Scan for the cell matching the given text and deliver its (X, Y) coordinate at center. 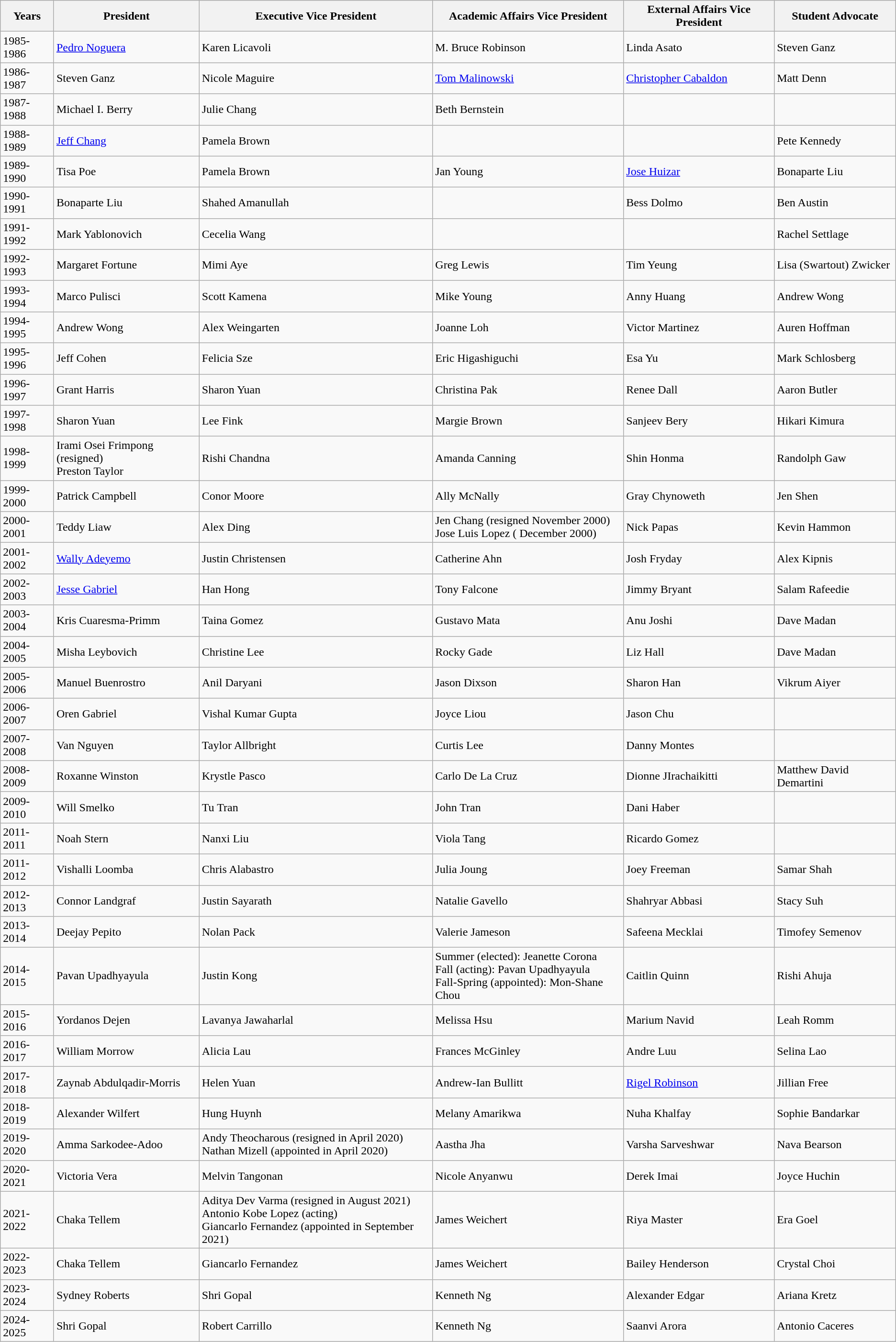
Andre Luu (699, 1051)
Alicia Lau (316, 1051)
2011-2012 (27, 869)
Wally Adeyemo (126, 558)
Mike Young (528, 296)
Beth Bernstein (528, 109)
Jillian Free (835, 1083)
Viola Tang (528, 839)
Zaynab Abdulqadir-Morris (126, 1083)
Bess Dolmo (699, 203)
2013-2014 (27, 932)
William Morrow (126, 1051)
Aaron Butler (835, 390)
1986-1987 (27, 78)
2016-2017 (27, 1051)
Shin Honma (699, 459)
Rigel Robinson (699, 1083)
1988-1989 (27, 141)
Noah Stern (126, 839)
Gustavo Mata (528, 620)
Andy Theocharous (resigned in April 2020) Nathan Mizell (appointed in April 2020) (316, 1145)
Dionne JIrachaikitti (699, 776)
Roxanne Winston (126, 776)
Lavanya Jawaharlal (316, 1020)
Executive Vice President (316, 16)
Nuha Khalfay (699, 1113)
Sophie Bandarkar (835, 1113)
Margaret Fortune (126, 265)
Vishal Kumar Gupta (316, 714)
Samar Shah (835, 869)
Patrick Campbell (126, 496)
2015-2016 (27, 1020)
Van Nguyen (126, 745)
1989-1990 (27, 171)
Kevin Hammon (835, 527)
Christina Pak (528, 390)
Jimmy Bryant (699, 590)
Ben Austin (835, 203)
Melvin Tangonan (316, 1175)
Grant Harris (126, 390)
Hikari Kimura (835, 421)
Tim Yeung (699, 265)
1997-1998 (27, 421)
Carlo De La Cruz (528, 776)
Connor Landgraf (126, 901)
Nicole Maguire (316, 78)
2017-2018 (27, 1083)
2003-2004 (27, 620)
Jen Chang (resigned November 2000)Jose Luis Lopez ( December 2000) (528, 527)
Hung Huynh (316, 1113)
Oren Gabriel (126, 714)
Alexander Edgar (699, 1295)
Jen Shen (835, 496)
2023-2024 (27, 1295)
Bailey Henderson (699, 1264)
Nick Papas (699, 527)
Tom Malinowski (528, 78)
Lee Fink (316, 421)
Nava Bearson (835, 1145)
Stacy Suh (835, 901)
Matthew David Demartini (835, 776)
Renee Dall (699, 390)
Eric Higashiguchi (528, 358)
2021-2022 (27, 1219)
Amanda Canning (528, 459)
Mark Schlosberg (835, 358)
Sydney Roberts (126, 1295)
2007-2008 (27, 745)
Marium Navid (699, 1020)
Jeff Chang (126, 141)
Justin Sayarath (316, 901)
Alex Kipnis (835, 558)
Rachel Settlage (835, 234)
Marco Pulisci (126, 296)
Tisa Poe (126, 171)
Randolph Gaw (835, 459)
Cecelia Wang (316, 234)
Sharon Han (699, 682)
Ricardo Gomez (699, 839)
Anu Joshi (699, 620)
Matt Denn (835, 78)
Gray Chynoweth (699, 496)
Student Advocate (835, 16)
Joey Freeman (699, 869)
Crystal Choi (835, 1264)
Yordanos Dejen (126, 1020)
Varsha Sarveshwar (699, 1145)
Ariana Kretz (835, 1295)
2018-2019 (27, 1113)
Valerie Jameson (528, 932)
Pavan Upadhyayula (126, 976)
2012-2013 (27, 901)
Andrew-Ian Bullitt (528, 1083)
Julie Chang (316, 109)
Esa Yu (699, 358)
2008-2009 (27, 776)
Tony Falcone (528, 590)
Krystle Pasco (316, 776)
Frances McGinley (528, 1051)
Auren Hoffman (835, 327)
1992-1993 (27, 265)
2019-2020 (27, 1145)
Academic Affairs Vice President (528, 16)
Will Smelko (126, 807)
Jose Huizar (699, 171)
Helen Yuan (316, 1083)
Alexander Wilfert (126, 1113)
Scott Kamena (316, 296)
M. Bruce Robinson (528, 47)
Curtis Lee (528, 745)
Victor Martinez (699, 327)
Christine Lee (316, 652)
Kris Cuaresma-Primm (126, 620)
Lisa (Swartout) Zwicker (835, 265)
Michael I. Berry (126, 109)
Greg Lewis (528, 265)
1985-1986 (27, 47)
Alex Weingarten (316, 327)
Selina Lao (835, 1051)
Melissa Hsu (528, 1020)
1991-1992 (27, 234)
Conor Moore (316, 496)
Justin Christensen (316, 558)
Melany Amarikwa (528, 1113)
Summer (elected): Jeanette CoronaFall (acting): Pavan UpadhyayulaFall-Spring (appointed): Mon-Shane Chou (528, 976)
Felicia Sze (316, 358)
2002-2003 (27, 590)
Karen Licavoli (316, 47)
1987-1988 (27, 109)
2020-2021 (27, 1175)
2001-2002 (27, 558)
Nicole Anyanwu (528, 1175)
Alex Ding (316, 527)
Dani Haber (699, 807)
Pedro Noguera (126, 47)
Leah Romm (835, 1020)
President (126, 16)
Justin Kong (316, 976)
Manuel Buenrostro (126, 682)
2022-2023 (27, 1264)
Vishalli Loomba (126, 869)
2014-2015 (27, 976)
Jason Chu (699, 714)
Liz Hall (699, 652)
Rishi Chandna (316, 459)
Riya Master (699, 1219)
Victoria Vera (126, 1175)
Rocky Gade (528, 652)
External Affairs Vice President (699, 16)
Caitlin Quinn (699, 976)
Josh Fryday (699, 558)
Jan Young (528, 171)
Misha Leybovich (126, 652)
Era Goel (835, 1219)
Aditya Dev Varma (resigned in August 2021)Antonio Kobe Lopez (acting)Giancarlo Fernandez (appointed in September 2021) (316, 1219)
Anil Daryani (316, 682)
Pete Kennedy (835, 141)
2009-2010 (27, 807)
Rishi Ahuja (835, 976)
Julia Joung (528, 869)
Mark Yablonovich (126, 234)
Antonio Caceres (835, 1326)
Taylor Allbright (316, 745)
Mimi Aye (316, 265)
Teddy Liaw (126, 527)
Catherine Ahn (528, 558)
John Tran (528, 807)
Linda Asato (699, 47)
Robert Carrillo (316, 1326)
2006-2007 (27, 714)
Tu Tran (316, 807)
1995-1996 (27, 358)
Anny Huang (699, 296)
Margie Brown (528, 421)
1994-1995 (27, 327)
Irami Osei Frimpong (resigned)Preston Taylor (126, 459)
Jesse Gabriel (126, 590)
Salam Rafeedie (835, 590)
2005-2006 (27, 682)
Saanvi Arora (699, 1326)
Taina Gomez (316, 620)
Vikrum Aiyer (835, 682)
Jason Dixson (528, 682)
Giancarlo Fernandez (316, 1264)
Nolan Pack (316, 932)
Amma Sarkodee-Adoo (126, 1145)
2000-2001 (27, 527)
2004-2005 (27, 652)
Timofey Semenov (835, 932)
Sanjeev Bery (699, 421)
1996-1997 (27, 390)
Han Hong (316, 590)
1990-1991 (27, 203)
Nanxi Liu (316, 839)
Ally McNally (528, 496)
2011-2011 (27, 839)
Christopher Cabaldon (699, 78)
2024-2025 (27, 1326)
Danny Montes (699, 745)
Joyce Liou (528, 714)
Aastha Jha (528, 1145)
1993-1994 (27, 296)
Years (27, 16)
Derek Imai (699, 1175)
Deejay Pepito (126, 932)
1999-2000 (27, 496)
1998-1999 (27, 459)
Shahryar Abbasi (699, 901)
Joyce Huchin (835, 1175)
Shahed Amanullah (316, 203)
Jeff Cohen (126, 358)
Natalie Gavello (528, 901)
Joanne Loh (528, 327)
Safeena Mecklai (699, 932)
Chris Alabastro (316, 869)
